Pinpoint the cell where the given text exists, returning its (X, Y) midpoint coordinate. 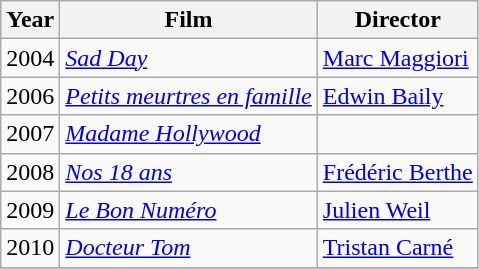
2007 (30, 134)
Edwin Baily (398, 96)
Le Bon Numéro (188, 210)
2008 (30, 172)
Year (30, 20)
Director (398, 20)
2004 (30, 58)
Madame Hollywood (188, 134)
Marc Maggiori (398, 58)
Film (188, 20)
2009 (30, 210)
Petits meurtres en famille (188, 96)
Docteur Tom (188, 248)
Tristan Carné (398, 248)
Nos 18 ans (188, 172)
2006 (30, 96)
Frédéric Berthe (398, 172)
Julien Weil (398, 210)
Sad Day (188, 58)
2010 (30, 248)
